Extract the (x, y) coordinate from the center of the cell holding the provided text.  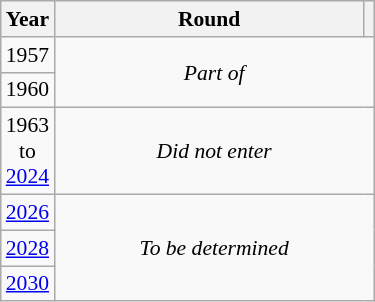
2030 (28, 284)
2028 (28, 248)
Did not enter (214, 152)
1963to2024 (28, 152)
Year (28, 19)
2026 (28, 213)
Round (209, 19)
1957 (28, 55)
Part of (214, 72)
1960 (28, 90)
To be determined (214, 248)
